Search for the cell housing the specified text and yield its [X, Y] center coordinate. 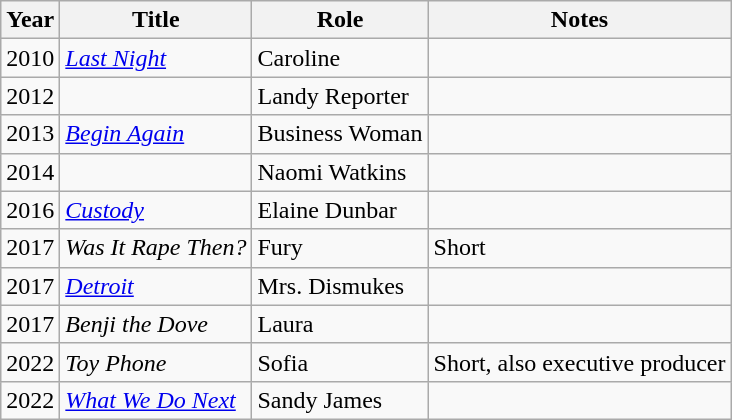
Notes [580, 20]
Custody [156, 210]
Landy Reporter [340, 96]
Begin Again [156, 134]
2013 [30, 134]
Caroline [340, 58]
Detroit [156, 286]
Mrs. Dismukes [340, 286]
Toy Phone [156, 362]
Role [340, 20]
2014 [30, 172]
Sandy James [340, 400]
Last Night [156, 58]
Year [30, 20]
2012 [30, 96]
Short [580, 248]
What We Do Next [156, 400]
Fury [340, 248]
Naomi Watkins [340, 172]
Short, also executive producer [580, 362]
Elaine Dunbar [340, 210]
Sofia [340, 362]
Was It Rape Then? [156, 248]
Benji the Dove [156, 324]
Laura [340, 324]
Business Woman [340, 134]
2010 [30, 58]
Title [156, 20]
2016 [30, 210]
